Identify which cell holds the provided text, then report its (X, Y) central coordinate. 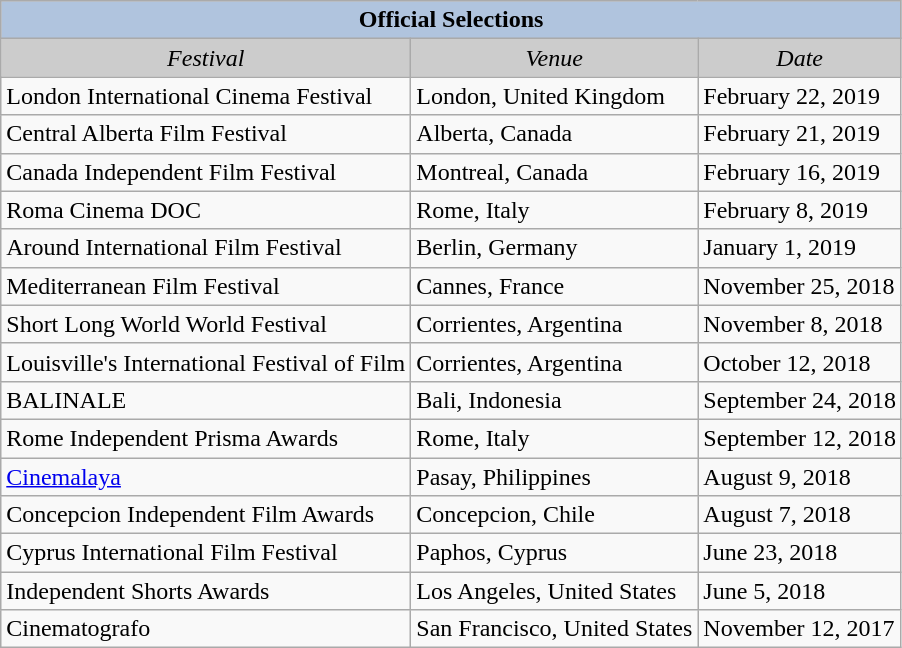
Cinematografo (206, 629)
Montreal, Canada (554, 172)
Festival (206, 58)
London, United Kingdom (554, 96)
Cannes, France (554, 286)
Date (800, 58)
Cinemalaya (206, 477)
San Francisco, United States (554, 629)
January 1, 2019 (800, 248)
February 21, 2019 (800, 134)
Concepcion Independent Film Awards (206, 515)
Venue (554, 58)
Official Selections (452, 20)
Bali, Indonesia (554, 400)
Cyprus International Film Festival (206, 553)
Roma Cinema DOC (206, 210)
Los Angeles, United States (554, 591)
November 25, 2018 (800, 286)
Central Alberta Film Festival (206, 134)
London International Cinema Festival (206, 96)
Pasay, Philippines (554, 477)
June 23, 2018 (800, 553)
February 16, 2019 (800, 172)
Short Long World World Festival (206, 324)
September 24, 2018 (800, 400)
February 22, 2019 (800, 96)
Mediterranean Film Festival (206, 286)
Canada Independent Film Festival (206, 172)
September 12, 2018 (800, 438)
June 5, 2018 (800, 591)
Independent Shorts Awards (206, 591)
Rome Independent Prisma Awards (206, 438)
October 12, 2018 (800, 362)
Concepcion, Chile (554, 515)
BALINALE (206, 400)
February 8, 2019 (800, 210)
August 7, 2018 (800, 515)
November 8, 2018 (800, 324)
Alberta, Canada (554, 134)
November 12, 2017 (800, 629)
August 9, 2018 (800, 477)
Louisville's International Festival of Film (206, 362)
Paphos, Cyprus (554, 553)
Around International Film Festival (206, 248)
Berlin, Germany (554, 248)
